Scan for the cell matching the given text and deliver its [X, Y] coordinate at center. 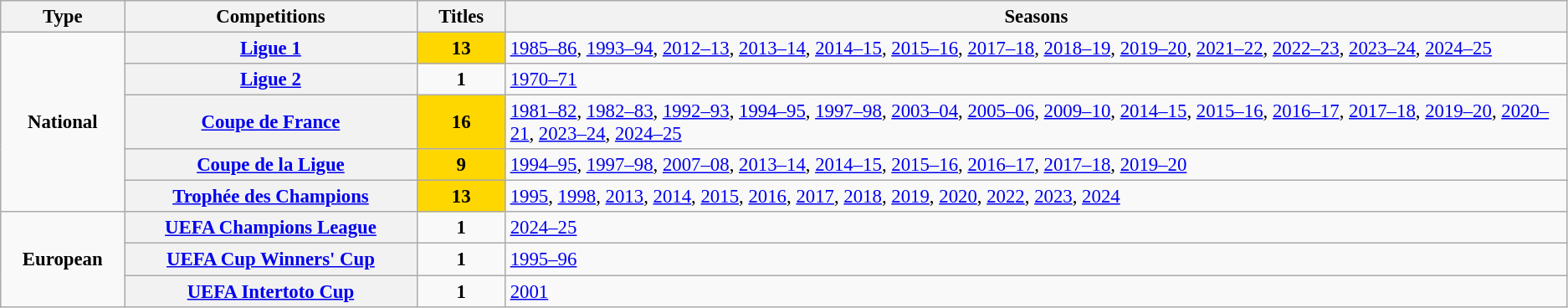
9 [461, 165]
2001 [1036, 291]
Titles [461, 17]
1985–86, 1993–94, 2012–13, 2013–14, 2014–15, 2015–16, 2017–18, 2018–19, 2019–20, 2021–22, 2022–23, 2023–24, 2024–25 [1036, 49]
Trophée des Champions [271, 197]
Seasons [1036, 17]
1981–82, 1982–83, 1992–93, 1994–95, 1997–98, 2003–04, 2005–06, 2009–10, 2014–15, 2015–16, 2016–17, 2017–18, 2019–20, 2020–21, 2023–24, 2024–25 [1036, 122]
1994–95, 1997–98, 2007–08, 2013–14, 2014–15, 2015–16, 2016–17, 2017–18, 2019–20 [1036, 165]
UEFA Intertoto Cup [271, 291]
1995–96 [1036, 259]
16 [461, 122]
Coupe de la Ligue [271, 165]
1970–71 [1036, 80]
Competitions [271, 17]
2024–25 [1036, 228]
Coupe de France [271, 122]
Type [63, 17]
National [63, 122]
1995, 1998, 2013, 2014, 2015, 2016, 2017, 2018, 2019, 2020, 2022, 2023, 2024 [1036, 197]
UEFA Champions League [271, 228]
Ligue 1 [271, 49]
Ligue 2 [271, 80]
European [63, 259]
UEFA Cup Winners' Cup [271, 259]
